Determine the (x, y) coordinate at the center of the cell enclosing the given text.  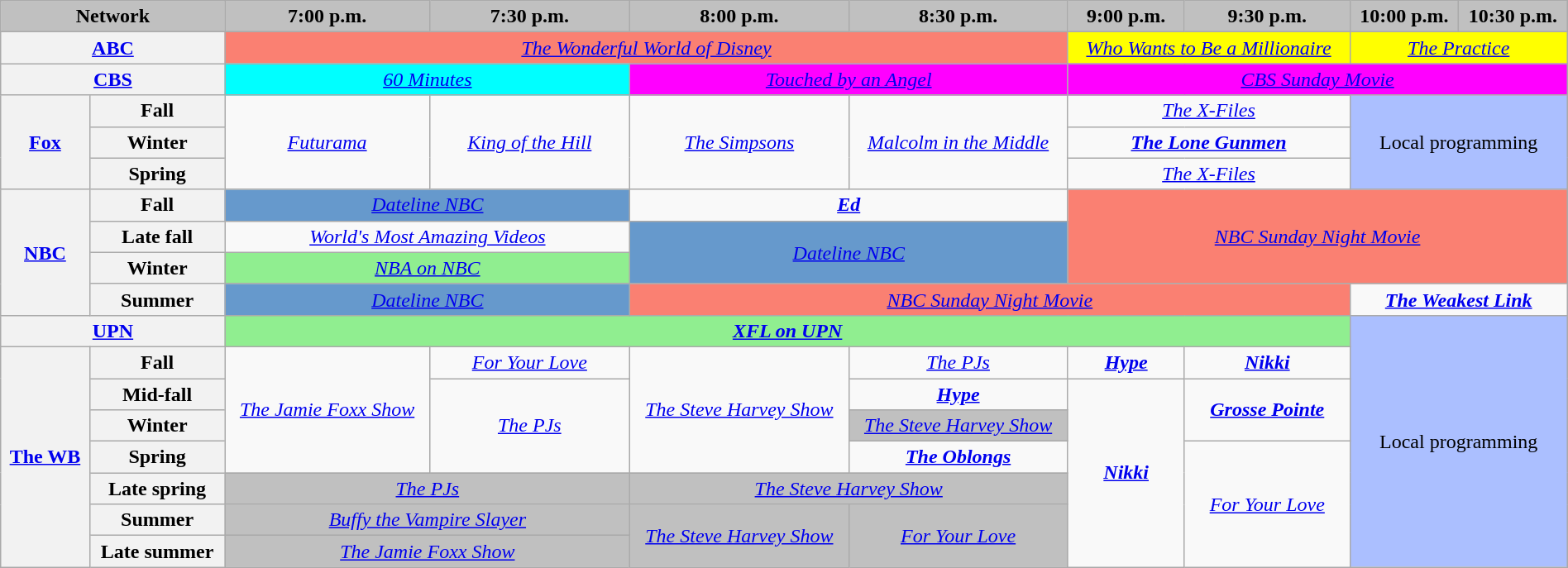
7:00 p.m. (327, 17)
10:30 p.m. (1513, 17)
The WB (45, 456)
CBS Sunday Movie (1317, 79)
Late fall (157, 236)
10:00 p.m. (1404, 17)
Who Wants to Be a Millionaire (1209, 48)
Buffy the Vampire Slayer (427, 520)
60 Minutes (427, 79)
7:30 p.m. (529, 17)
CBS (112, 79)
The Practice (1459, 48)
Network (112, 17)
Futurama (327, 142)
ABC (112, 48)
Fox (45, 142)
9:00 p.m. (1126, 17)
Mid-fall (157, 394)
The Weakest Link (1459, 299)
XFL on UPN (787, 331)
NBC (45, 252)
9:30 p.m. (1267, 17)
Malcolm in the Middle (958, 142)
The Simpsons (739, 142)
UPN (112, 331)
8:00 p.m. (739, 17)
The Wonderful World of Disney (647, 48)
World's Most Amazing Videos (427, 236)
Grosse Pointe (1267, 410)
Late spring (157, 489)
NBA on NBC (427, 268)
8:30 p.m. (958, 17)
King of the Hill (529, 142)
The Lone Gunmen (1209, 142)
The Oblongs (958, 457)
Ed (849, 205)
Late summer (157, 551)
Touched by an Angel (849, 79)
